Search for the cell housing the specified text and yield its [x, y] center coordinate. 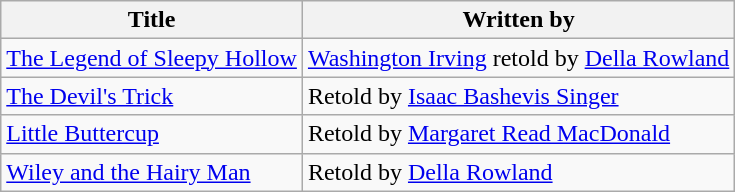
The Devil's Trick [152, 96]
Retold by Isaac Bashevis Singer [518, 96]
Wiley and the Hairy Man [152, 172]
Little Buttercup [152, 134]
Title [152, 20]
Retold by Margaret Read MacDonald [518, 134]
Retold by Della Rowland [518, 172]
Washington Irving retold by Della Rowland [518, 58]
The Legend of Sleepy Hollow [152, 58]
Written by [518, 20]
